Locate the cell with the specified text and output its [x, y] center coordinate. 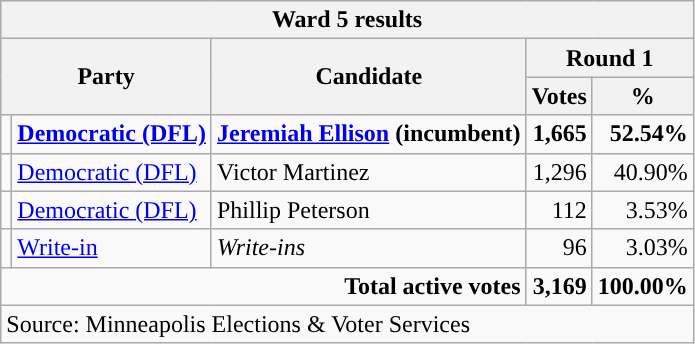
1,665 [559, 134]
Party [106, 77]
Victor Martinez [368, 172]
1,296 [559, 172]
Ward 5 results [348, 20]
% [642, 96]
Round 1 [610, 58]
Phillip Peterson [368, 210]
3,169 [559, 286]
40.90% [642, 172]
Write-in [112, 248]
96 [559, 248]
Jeremiah Ellison (incumbent) [368, 134]
100.00% [642, 286]
112 [559, 210]
Candidate [368, 77]
Write-ins [368, 248]
3.53% [642, 210]
3.03% [642, 248]
Total active votes [264, 286]
Votes [559, 96]
52.54% [642, 134]
Source: Minneapolis Elections & Voter Services [348, 324]
